Return the (x, y) coordinate for the center point of the cell that contains the specified text.  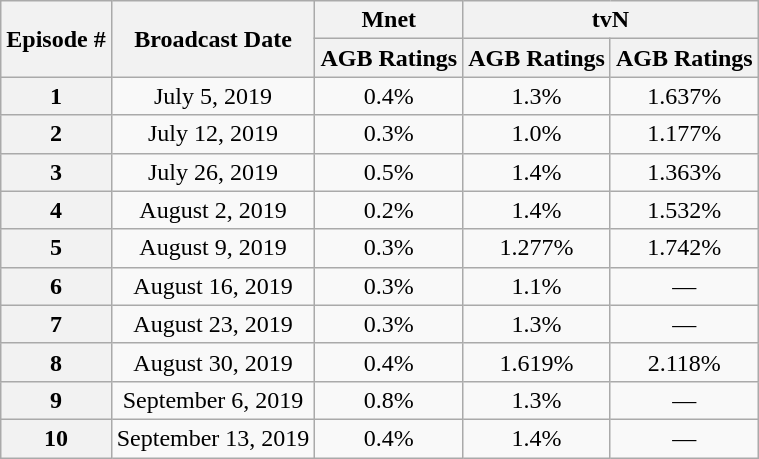
August 2, 2019 (213, 210)
Broadcast Date (213, 39)
8 (56, 362)
1.177% (684, 134)
1.0% (537, 134)
1.637% (684, 96)
tvN (611, 20)
August 16, 2019 (213, 286)
Episode # (56, 39)
1.619% (537, 362)
0.2% (389, 210)
4 (56, 210)
6 (56, 286)
1.1% (537, 286)
July 12, 2019 (213, 134)
1.532% (684, 210)
July 26, 2019 (213, 172)
10 (56, 438)
1.363% (684, 172)
Mnet (389, 20)
1 (56, 96)
7 (56, 324)
1.742% (684, 248)
August 23, 2019 (213, 324)
July 5, 2019 (213, 96)
0.8% (389, 400)
9 (56, 400)
September 13, 2019 (213, 438)
3 (56, 172)
5 (56, 248)
September 6, 2019 (213, 400)
2.118% (684, 362)
August 9, 2019 (213, 248)
1.277% (537, 248)
0.5% (389, 172)
August 30, 2019 (213, 362)
2 (56, 134)
